Output the [X, Y] coordinate of the center of the cell containing the given text.  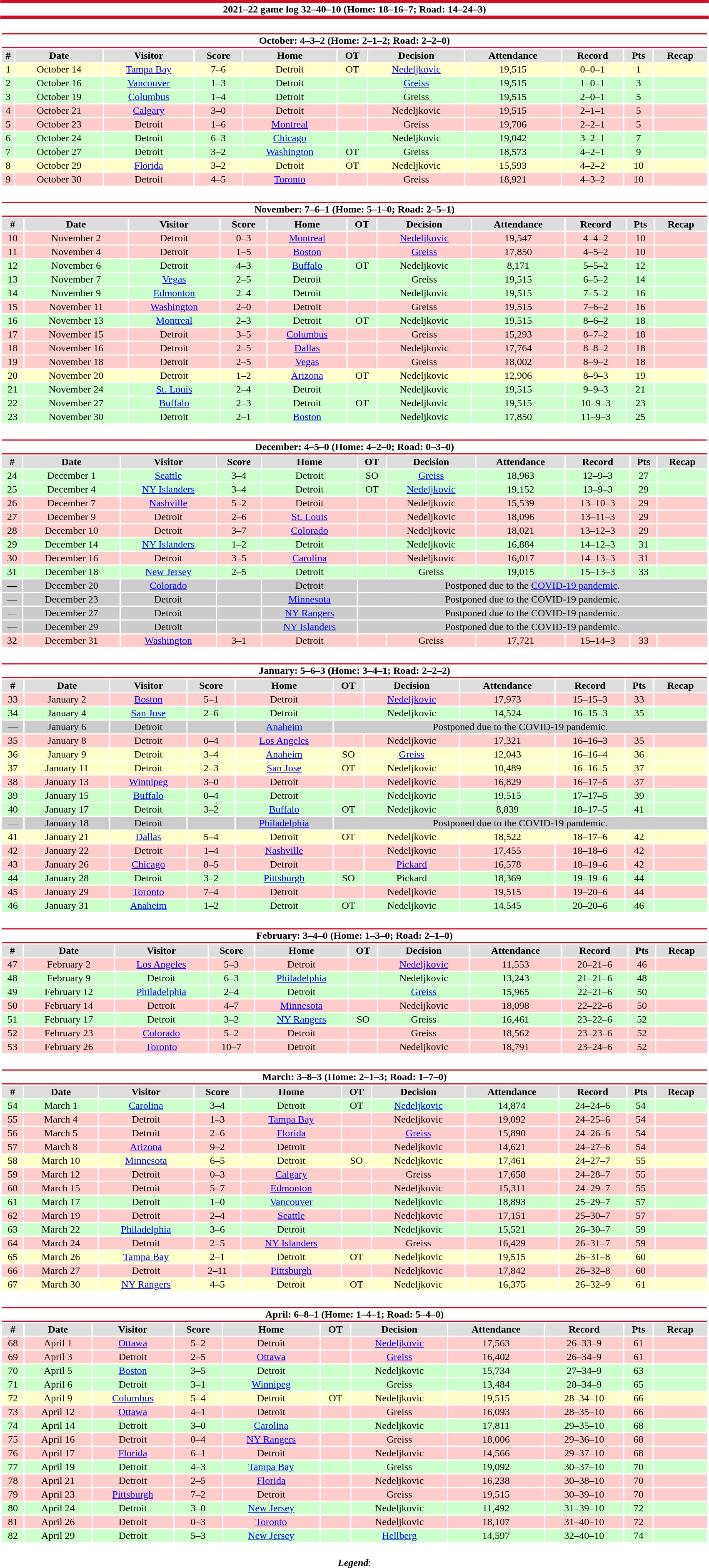
40 [12, 810]
15 [12, 307]
January 4 [67, 713]
13–9–3 [597, 490]
14–13–3 [597, 558]
16–16–3 [590, 740]
13–10–3 [597, 503]
January 15 [67, 795]
October 14 [59, 70]
November 9 [76, 293]
8–9–3 [596, 375]
March 4 [61, 1120]
April 26 [58, 1522]
18,522 [507, 837]
3–6 [217, 1230]
25–30–7 [593, 1215]
November: 7–6–1 (Home: 5–1–0; Road: 2–5–1) [354, 209]
14–12–3 [597, 545]
23–24–6 [595, 1047]
10–7 [231, 1047]
24–28–7 [593, 1175]
15,734 [496, 1370]
14,524 [507, 713]
26 [12, 503]
April 1 [58, 1343]
December 20 [72, 585]
75 [12, 1440]
January 8 [67, 740]
January 18 [67, 823]
March: 3–8–3 (Home: 2–1–3; Road: 1–7–0) [354, 1077]
March 27 [61, 1270]
5–7 [217, 1188]
8,839 [507, 810]
6–5 [217, 1160]
71 [12, 1385]
November 4 [76, 252]
69 [12, 1357]
18,963 [521, 475]
31–39–10 [584, 1508]
18,098 [516, 1005]
15–15–3 [590, 700]
17,455 [507, 850]
10–9–3 [596, 403]
2 [8, 83]
81 [12, 1522]
April 3 [58, 1357]
April 6 [58, 1385]
October: 4–3–2 (Home: 2–1–2; Road: 2–2–0) [354, 41]
17,321 [507, 740]
April 29 [58, 1535]
8–7–2 [596, 335]
22–21–6 [595, 992]
8–6–2 [596, 320]
April 9 [58, 1398]
December: 4–5–0 (Home: 4–2–0; Road: 0–3–0) [354, 447]
22 [12, 403]
1–0–1 [593, 83]
15,293 [518, 335]
34 [12, 713]
17,811 [496, 1425]
76 [12, 1453]
13 [12, 280]
18,562 [516, 1033]
82 [12, 1535]
53 [12, 1047]
24–25–6 [593, 1120]
16,461 [516, 1020]
17,461 [512, 1160]
18,893 [512, 1202]
16,829 [507, 782]
March 30 [61, 1285]
14,597 [496, 1535]
43 [12, 865]
13–12–3 [597, 530]
7–5–2 [596, 293]
December 16 [72, 558]
October 19 [59, 97]
16–16–5 [590, 768]
24–27–7 [593, 1160]
4–2–1 [593, 152]
8–9–2 [596, 362]
73 [12, 1412]
16,093 [496, 1412]
November 20 [76, 375]
67 [12, 1285]
2–1–1 [593, 110]
April 23 [58, 1495]
December 31 [72, 640]
24 [12, 475]
19,706 [513, 125]
26–31–7 [593, 1243]
December 23 [72, 600]
February 12 [69, 992]
March 17 [61, 1202]
18,002 [518, 362]
10,489 [507, 768]
19,015 [521, 572]
19,152 [521, 490]
April 19 [58, 1467]
26–31–8 [593, 1257]
15,539 [521, 503]
19–19–6 [590, 878]
February 23 [69, 1033]
3–7 [239, 530]
24–24–6 [593, 1105]
7–6–2 [596, 307]
October 16 [59, 83]
22–22–6 [595, 1005]
16,429 [512, 1243]
January 29 [67, 892]
16–15–3 [590, 713]
24–26–6 [593, 1133]
8 [8, 165]
April 24 [58, 1508]
26–34–9 [584, 1357]
December 9 [72, 517]
30–39–10 [584, 1495]
April 5 [58, 1370]
26–32–9 [593, 1285]
April 14 [58, 1425]
November 18 [76, 362]
8,171 [518, 265]
49 [12, 992]
58 [12, 1160]
15,890 [512, 1133]
March 12 [61, 1175]
November 11 [76, 307]
2–11 [217, 1270]
15,593 [513, 165]
October 24 [59, 138]
27–34–9 [584, 1370]
17,658 [512, 1175]
4–2–2 [593, 165]
2–0–1 [593, 97]
January 6 [67, 727]
29–36–10 [584, 1440]
November 16 [76, 348]
51 [12, 1020]
17 [12, 335]
16–17–5 [590, 782]
16,884 [521, 545]
15,311 [512, 1188]
January 26 [67, 865]
1–0 [217, 1202]
0–0–1 [593, 70]
11–9–3 [596, 417]
18,006 [496, 1440]
December 10 [72, 530]
19,042 [513, 138]
29–35–10 [584, 1425]
23–23–6 [595, 1033]
16,578 [507, 865]
15–13–3 [597, 572]
15–14–3 [597, 640]
11,492 [496, 1508]
19,547 [518, 238]
4–3–2 [593, 180]
6 [8, 138]
13,484 [496, 1385]
December 4 [72, 490]
December 18 [72, 572]
2–0 [243, 307]
January 11 [67, 768]
April 16 [58, 1440]
January: 5–6–3 (Home: 3–4–1; Road: 2–2–2) [354, 671]
1–6 [218, 125]
4–7 [231, 1005]
62 [12, 1215]
5–5–2 [596, 265]
18,096 [521, 517]
14,621 [512, 1147]
79 [12, 1495]
8–8–2 [596, 348]
26–32–8 [593, 1270]
4–1 [198, 1412]
18,573 [513, 152]
4–5–2 [596, 252]
December 27 [72, 613]
12,043 [507, 755]
1–5 [243, 252]
January 2 [67, 700]
17–17–5 [590, 795]
April 21 [58, 1480]
38 [12, 782]
17,563 [496, 1343]
March 22 [61, 1230]
December 14 [72, 545]
February 17 [69, 1020]
Hellberg [399, 1535]
February 26 [69, 1047]
December 7 [72, 503]
November 24 [76, 390]
January 9 [67, 755]
56 [12, 1133]
17,764 [518, 348]
24–29–7 [593, 1188]
6–1 [198, 1453]
March 15 [61, 1188]
11,553 [516, 965]
January 13 [67, 782]
28–34–9 [584, 1385]
March 26 [61, 1257]
November 7 [76, 280]
14,545 [507, 905]
30–37–10 [584, 1467]
October 23 [59, 125]
4 [8, 110]
February 9 [69, 978]
31–40–10 [584, 1522]
January 21 [67, 837]
47 [12, 965]
8–5 [211, 865]
29–37–10 [584, 1453]
18,369 [507, 878]
November 30 [76, 417]
February 14 [69, 1005]
November 27 [76, 403]
7–2 [198, 1495]
17,842 [512, 1270]
17,973 [507, 700]
24–27–6 [593, 1147]
March 8 [61, 1147]
20–20–6 [590, 905]
19–20–6 [590, 892]
January 17 [67, 810]
November 15 [76, 335]
18–18–6 [590, 850]
28–35–10 [584, 1412]
October 27 [59, 152]
17,151 [512, 1215]
November 6 [76, 265]
30–38–10 [584, 1480]
12,906 [518, 375]
2–2–1 [593, 125]
18,021 [521, 530]
18,791 [516, 1047]
16,238 [496, 1480]
March 24 [61, 1243]
February: 3–4–0 (Home: 1–3–0; Road: 2–1–0) [354, 936]
80 [12, 1508]
18–17–5 [590, 810]
11 [12, 252]
December 1 [72, 475]
April 12 [58, 1412]
28 [12, 530]
March 1 [61, 1105]
3–2–1 [593, 138]
25–29–7 [593, 1202]
7–4 [211, 892]
January 28 [67, 878]
2021–22 game log 32–40–10 (Home: 18–16–7; Road: 14–24–3) [354, 9]
7–6 [218, 70]
77 [12, 1467]
April: 6–8–1 (Home: 1–4–1; Road: 5–4–0) [354, 1314]
13,243 [516, 978]
6–5–2 [596, 280]
16,017 [521, 558]
16,402 [496, 1357]
9–2 [217, 1147]
26–30–7 [593, 1230]
15,965 [516, 992]
9–9–3 [596, 390]
13–11–3 [597, 517]
January 22 [67, 850]
October 29 [59, 165]
18,107 [496, 1522]
14,566 [496, 1453]
18–19–6 [590, 865]
December 29 [72, 627]
March 19 [61, 1215]
32–40–10 [584, 1535]
15,521 [512, 1230]
21–21–6 [595, 978]
26–33–9 [584, 1343]
October 21 [59, 110]
45 [12, 892]
64 [12, 1243]
20–21–6 [595, 965]
5–1 [211, 700]
March 10 [61, 1160]
4–4–2 [596, 238]
14,874 [512, 1105]
18–17–6 [590, 837]
17,721 [521, 640]
October 30 [59, 180]
March 5 [61, 1133]
30 [12, 558]
November 13 [76, 320]
January 31 [67, 905]
78 [12, 1480]
16,375 [512, 1285]
18,921 [513, 180]
32 [12, 640]
23–22–6 [595, 1020]
28–34–10 [584, 1398]
February 2 [69, 965]
April 17 [58, 1453]
20 [12, 375]
November 2 [76, 238]
12–9–3 [597, 475]
16–16–4 [590, 755]
